Capture the cell that displays the provided text and extract its (X, Y) central coordinate. 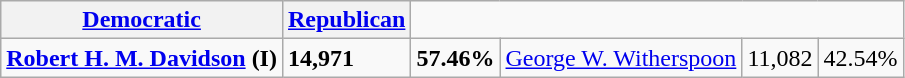
George W. Witherspoon (621, 58)
14,971 (346, 58)
11,082 (780, 58)
57.46% (456, 58)
Robert H. M. Davidson (I) (142, 58)
Democratic (142, 20)
Republican (346, 20)
42.54% (860, 58)
